From the cell containing the given text, extract its center point as [X, Y] coordinate. 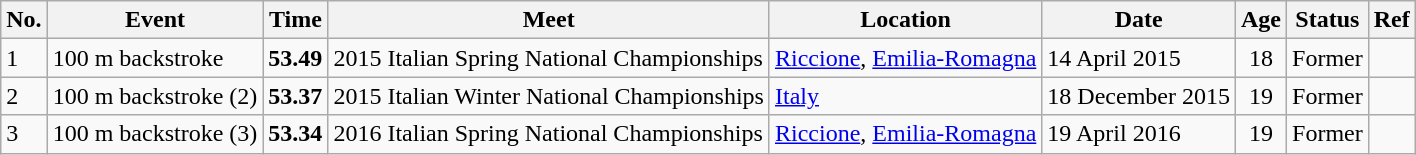
53.37 [296, 96]
100 m backstroke (2) [155, 96]
2016 Italian Spring National Championships [549, 134]
2015 Italian Spring National Championships [549, 58]
3 [24, 134]
Meet [549, 20]
Italy [905, 96]
1 [24, 58]
100 m backstroke (3) [155, 134]
19 April 2016 [1139, 134]
14 April 2015 [1139, 58]
18 December 2015 [1139, 96]
100 m backstroke [155, 58]
Location [905, 20]
Time [296, 20]
Ref [1392, 20]
2015 Italian Winter National Championships [549, 96]
2 [24, 96]
Event [155, 20]
Date [1139, 20]
53.34 [296, 134]
18 [1260, 58]
53.49 [296, 58]
No. [24, 20]
Age [1260, 20]
Status [1328, 20]
